From the cell containing the given text, extract its center point as (x, y) coordinate. 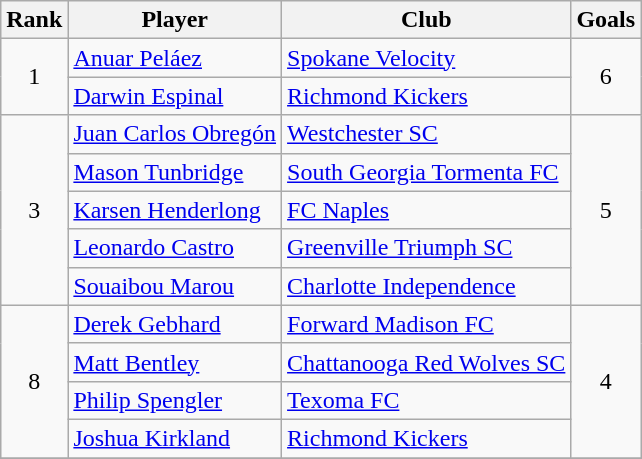
Westchester SC (426, 134)
Philip Spengler (175, 400)
Forward Madison FC (426, 324)
Karsen Henderlong (175, 210)
3 (34, 210)
Spokane Velocity (426, 58)
4 (606, 381)
Joshua Kirkland (175, 438)
Juan Carlos Obregón (175, 134)
Chattanooga Red Wolves SC (426, 362)
Texoma FC (426, 400)
5 (606, 210)
8 (34, 381)
Souaibou Marou (175, 286)
Anuar Peláez (175, 58)
Player (175, 20)
Derek Gebhard (175, 324)
Leonardo Castro (175, 248)
FC Naples (426, 210)
Rank (34, 20)
Goals (606, 20)
Club (426, 20)
South Georgia Tormenta FC (426, 172)
1 (34, 77)
6 (606, 77)
Darwin Espinal (175, 96)
Matt Bentley (175, 362)
Mason Tunbridge (175, 172)
Charlotte Independence (426, 286)
Greenville Triumph SC (426, 248)
